For the text-containing cell, return its midpoint in [X, Y] coordinate format. 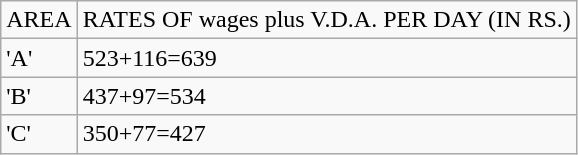
AREA [39, 20]
'A' [39, 58]
'C' [39, 134]
350+77=427 [326, 134]
RATES OF wages plus V.D.A. PER DAY (IN RS.) [326, 20]
'B' [39, 96]
437+97=534 [326, 96]
523+116=639 [326, 58]
